Provide the [X, Y] coordinate of the cell's center where the given text is located.  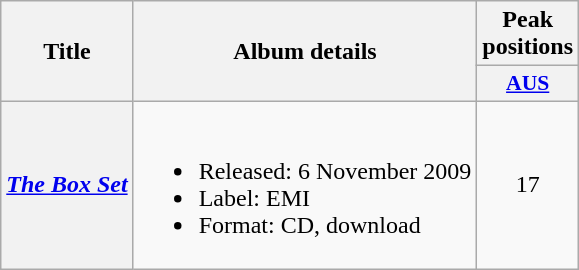
Peak positions [528, 34]
Title [67, 52]
Album details [305, 52]
The Box Set [67, 184]
Released: 6 November 2009Label: EMIFormat: CD, download [305, 184]
17 [528, 184]
AUS [528, 84]
